Capture the cell that displays the provided text and extract its [X, Y] central coordinate. 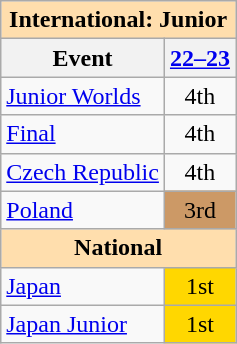
Final [83, 134]
Poland [83, 210]
National [118, 248]
Junior Worlds [83, 96]
Event [83, 58]
22–23 [200, 58]
Czech Republic [83, 172]
3rd [200, 210]
Japan [83, 286]
International: Junior [118, 20]
Japan Junior [83, 324]
